For the text-containing cell, return its midpoint in [X, Y] coordinate format. 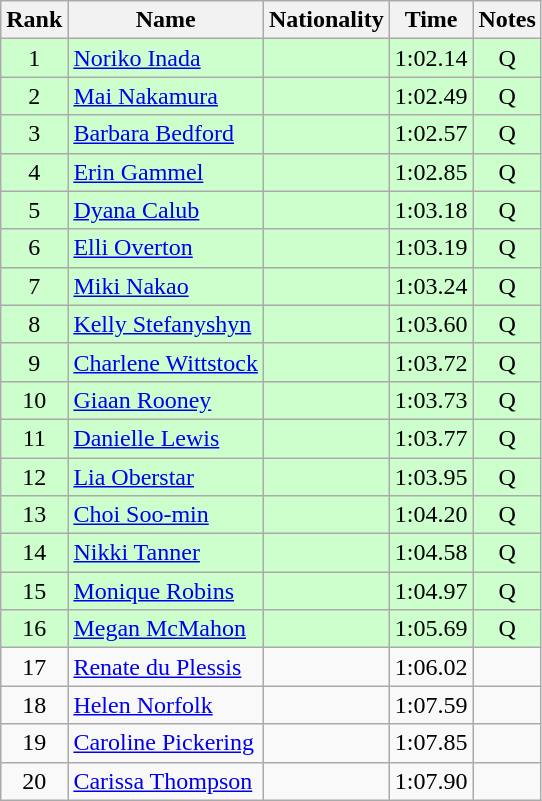
Miki Nakao [166, 286]
17 [34, 667]
10 [34, 400]
Barbara Bedford [166, 134]
1:02.57 [431, 134]
8 [34, 324]
11 [34, 438]
1:05.69 [431, 629]
13 [34, 515]
4 [34, 172]
15 [34, 591]
12 [34, 477]
1:03.24 [431, 286]
Name [166, 20]
1:07.85 [431, 743]
2 [34, 96]
Mai Nakamura [166, 96]
Dyana Calub [166, 210]
1:02.49 [431, 96]
1:03.72 [431, 362]
14 [34, 553]
Charlene Wittstock [166, 362]
Choi Soo-min [166, 515]
Danielle Lewis [166, 438]
Giaan Rooney [166, 400]
1:03.19 [431, 248]
7 [34, 286]
1:07.90 [431, 781]
Megan McMahon [166, 629]
1:03.95 [431, 477]
Noriko Inada [166, 58]
Lia Oberstar [166, 477]
5 [34, 210]
1:06.02 [431, 667]
Helen Norfolk [166, 705]
18 [34, 705]
20 [34, 781]
Kelly Stefanyshyn [166, 324]
Erin Gammel [166, 172]
6 [34, 248]
1:03.77 [431, 438]
1:03.73 [431, 400]
Carissa Thompson [166, 781]
16 [34, 629]
1:04.97 [431, 591]
9 [34, 362]
Rank [34, 20]
1:02.14 [431, 58]
Nationality [326, 20]
Elli Overton [166, 248]
1:07.59 [431, 705]
1 [34, 58]
1:02.85 [431, 172]
1:03.60 [431, 324]
19 [34, 743]
1:04.20 [431, 515]
Caroline Pickering [166, 743]
Notes [507, 20]
Monique Robins [166, 591]
Renate du Plessis [166, 667]
3 [34, 134]
1:03.18 [431, 210]
1:04.58 [431, 553]
Nikki Tanner [166, 553]
Time [431, 20]
